Provide the [X, Y] coordinate of the cell's center where the given text is located.  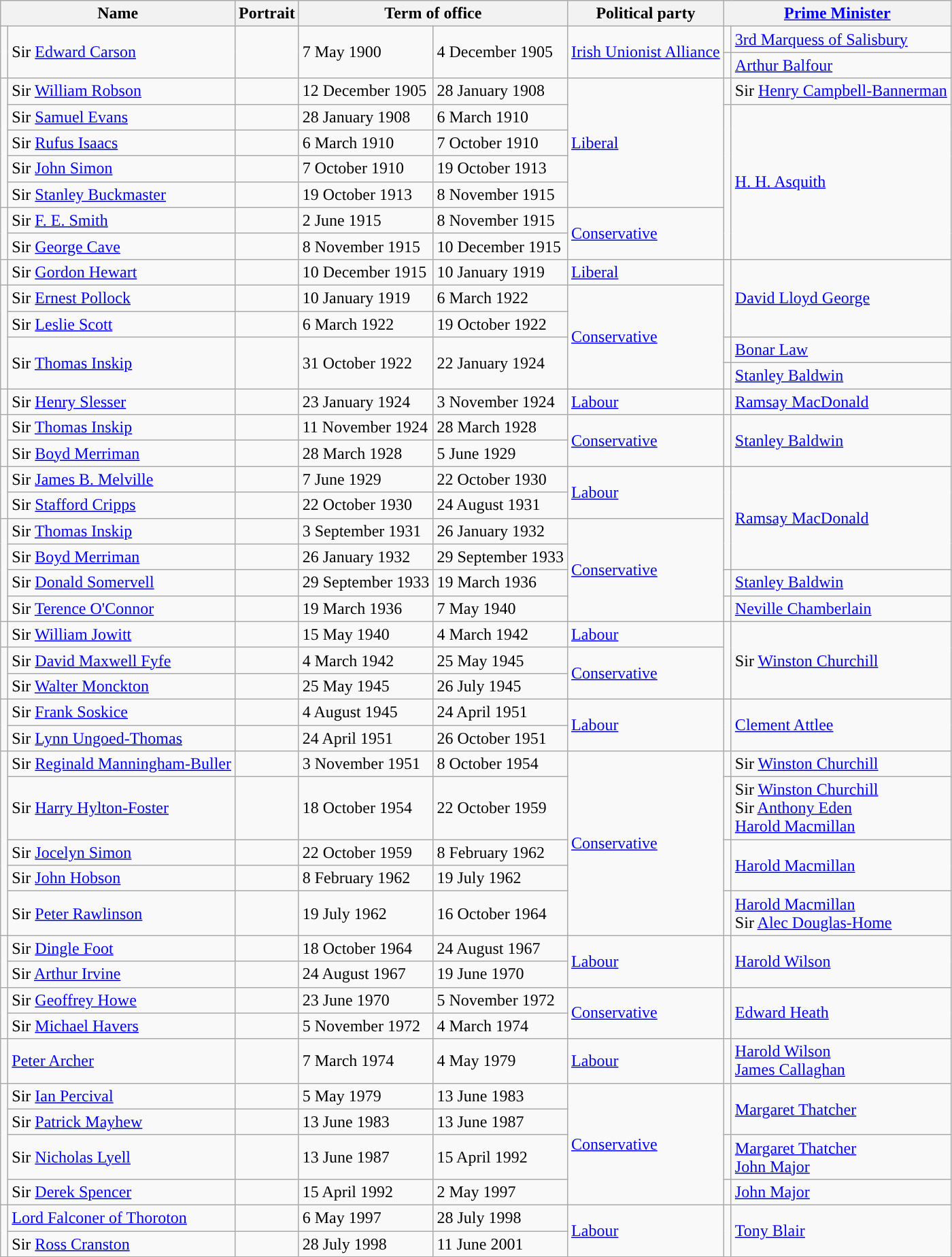
Sir David Maxwell Fyfe [122, 660]
Sir Nicholas Lyell [122, 1157]
Edward Heath [840, 1013]
2 May 1997 [500, 1192]
3rd Marquess of Salisbury [840, 39]
11 November 1924 [366, 428]
Sir Ross Cranston [122, 1243]
Sir Dingle Foot [122, 948]
Lord Falconer of Thoroton [122, 1218]
Sir Reginald Manningham-Buller [122, 764]
John Major [840, 1192]
3 September 1931 [366, 531]
Sir William Robson [122, 91]
Harold Macmillan [840, 865]
Clement Attlee [840, 725]
Sir Ian Percival [122, 1096]
Sir Arthur Irvine [122, 974]
Political party [646, 14]
22 January 1924 [500, 363]
Sir Donald Somervell [122, 583]
18 October 1964 [366, 948]
Tony Blair [840, 1230]
Sir Samuel Evans [122, 117]
7 May 1940 [500, 608]
Sir Rufus Isaacs [122, 143]
David Lloyd George [840, 298]
Sir Gordon Hewart [122, 272]
26 October 1951 [500, 738]
Sir John Simon [122, 169]
Sir William Jowitt [122, 634]
Harold Wilson [840, 961]
Sir Ernest Pollock [122, 298]
Sir Harry Hylton-Foster [122, 808]
Portrait [267, 14]
Sir Stafford Cripps [122, 505]
Sir Winston ChurchillSir Anthony EdenHarold Macmillan [840, 808]
Irish Unionist Alliance [646, 52]
7 March 1974 [366, 1061]
26 July 1945 [500, 686]
Neville Chamberlain [840, 608]
24 August 1931 [500, 505]
8 October 1954 [500, 764]
Sir Patrick Mayhew [122, 1122]
Arthur Balfour [840, 65]
Sir Terence O'Connor [122, 608]
Prime Minister [837, 14]
4 May 1979 [500, 1061]
Sir Henry Slesser [122, 402]
3 November 1951 [366, 764]
Sir James B. Melville [122, 479]
4 March 1974 [500, 1026]
31 October 1922 [366, 363]
11 June 2001 [500, 1243]
Sir Henry Campbell-Bannerman [840, 91]
Sir Jocelyn Simon [122, 853]
Sir Edward Carson [122, 52]
19 October 1922 [500, 324]
7 May 1900 [366, 52]
Sir Stanley Buckmaster [122, 194]
Sir Lynn Ungoed-Thomas [122, 738]
Term of office [432, 14]
Sir Michael Havers [122, 1026]
19 June 1970 [500, 974]
5 June 1929 [500, 453]
15 May 1940 [366, 634]
Peter Archer [122, 1061]
23 January 1924 [366, 402]
Sir Walter Monckton [122, 686]
Margaret ThatcherJohn Major [840, 1157]
Sir Peter Rawlinson [122, 914]
18 October 1954 [366, 808]
Name [118, 14]
4 August 1945 [366, 712]
Sir F. E. Smith [122, 220]
Sir Derek Spencer [122, 1192]
4 December 1905 [500, 52]
6 May 1997 [366, 1218]
23 June 1970 [366, 1000]
Sir John Hobson [122, 878]
Sir George Cave [122, 246]
Sir Geoffrey Howe [122, 1000]
5 May 1979 [366, 1096]
Bonar Law [840, 350]
7 June 1929 [366, 479]
3 November 1924 [500, 402]
Sir Frank Soskice [122, 712]
H. H. Asquith [840, 182]
Harold WilsonJames Callaghan [840, 1061]
Harold MacmillanSir Alec Douglas-Home [840, 914]
12 December 1905 [366, 91]
Margaret Thatcher [840, 1109]
Sir Leslie Scott [122, 324]
16 October 1964 [500, 914]
2 June 1915 [366, 220]
